Scan for the cell matching the given text and deliver its (x, y) coordinate at center. 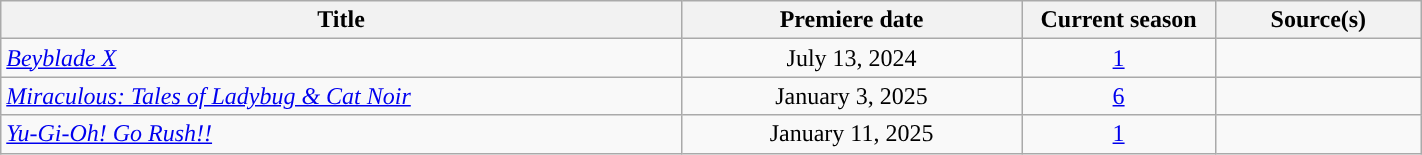
Premiere date (851, 20)
Yu-Gi-Oh! Go Rush!! (342, 134)
Current season (1119, 20)
July 13, 2024 (851, 58)
Source(s) (1318, 20)
Miraculous: Tales of Ladybug & Cat Noir (342, 96)
Beyblade X (342, 58)
Title (342, 20)
January 3, 2025 (851, 96)
January 11, 2025 (851, 134)
6 (1119, 96)
